Determine the [X, Y] coordinate at the center of the cell enclosing the given text.  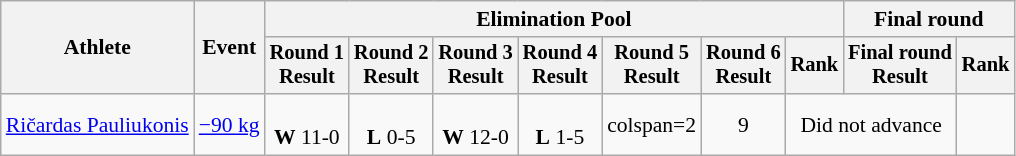
Round 2Result [391, 66]
L 0-5 [391, 124]
Elimination Pool [554, 19]
Ričardas Pauliukonis [98, 124]
L 1-5 [560, 124]
Round 3Result [475, 66]
Final round [928, 19]
Event [230, 48]
9 [743, 124]
−90 kg [230, 124]
Athlete [98, 48]
W 11-0 [307, 124]
W 12-0 [475, 124]
colspan=2 [652, 124]
Final roundResult [900, 66]
Did not advance [872, 124]
Round 1Result [307, 66]
Round 4Result [560, 66]
Round 6Result [743, 66]
Round 5Result [652, 66]
